Search for the cell housing the specified text and yield its (X, Y) center coordinate. 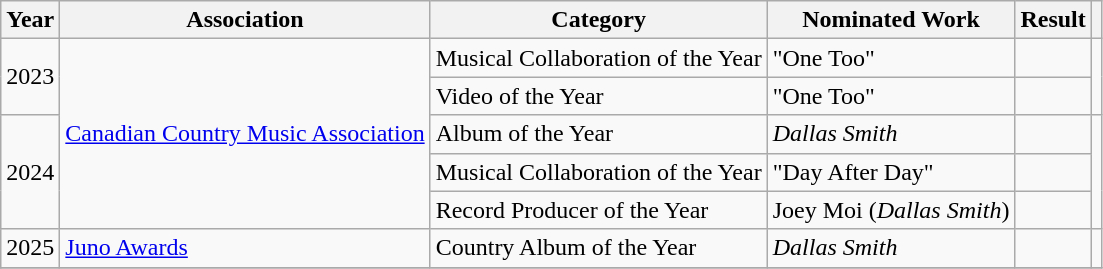
Category (598, 20)
Year (30, 20)
Canadian Country Music Association (245, 134)
2024 (30, 172)
Country Album of the Year (598, 248)
Association (245, 20)
Video of the Year (598, 96)
Joey Moi (Dallas Smith) (891, 210)
Nominated Work (891, 20)
Album of the Year (598, 134)
Result (1053, 20)
"Day After Day" (891, 172)
2025 (30, 248)
Record Producer of the Year (598, 210)
Juno Awards (245, 248)
2023 (30, 77)
